For the text-containing cell, return its midpoint in (x, y) coordinate format. 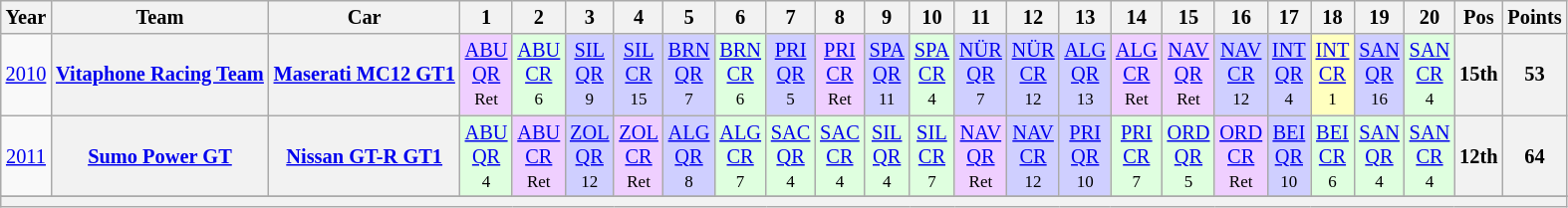
ABUCR6 (538, 75)
ALGCR7 (740, 156)
Vitaphone Racing Team (159, 75)
8 (839, 17)
53 (1534, 75)
20 (1430, 17)
13 (1085, 17)
2010 (26, 75)
Sumo Power GT (159, 156)
ORDQR5 (1189, 156)
3 (590, 17)
PRIQR10 (1085, 156)
SACQR4 (791, 156)
15 (1189, 17)
ABUQR4 (486, 156)
INTQR4 (1289, 75)
14 (1137, 17)
12 (1034, 17)
4 (638, 17)
PRICR7 (1137, 156)
SANQR16 (1379, 75)
INTCR1 (1333, 75)
2 (538, 17)
SILCR15 (638, 75)
5 (689, 17)
17 (1289, 17)
ORDCRRet (1241, 156)
SPAQR11 (887, 75)
12th (1478, 156)
SPACR4 (932, 75)
NÜRQR7 (980, 75)
18 (1333, 17)
NÜRCR12 (1034, 75)
PRIQR5 (791, 75)
15th (1478, 75)
ALGQR8 (689, 156)
19 (1379, 17)
BRNCR6 (740, 75)
ALGCRRet (1137, 75)
64 (1534, 156)
Maserati MC12 GT1 (365, 75)
SILQR4 (887, 156)
1 (486, 17)
2011 (26, 156)
ALGQR13 (1085, 75)
ZOLQR12 (590, 156)
16 (1241, 17)
11 (980, 17)
Year (26, 17)
ZOLCRRet (638, 156)
10 (932, 17)
Points (1534, 17)
Team (159, 17)
BRNQR7 (689, 75)
Car (365, 17)
ABUCRRet (538, 156)
SANQR4 (1379, 156)
ABUQRRet (486, 75)
BEIQR10 (1289, 156)
6 (740, 17)
SACCR4 (839, 156)
Pos (1478, 17)
PRICRRet (839, 75)
9 (887, 17)
SILCR7 (932, 156)
SILQR9 (590, 75)
7 (791, 17)
Nissan GT-R GT1 (365, 156)
BEICR6 (1333, 156)
